Return the (x, y) coordinate for the center point of the cell that contains the specified text.  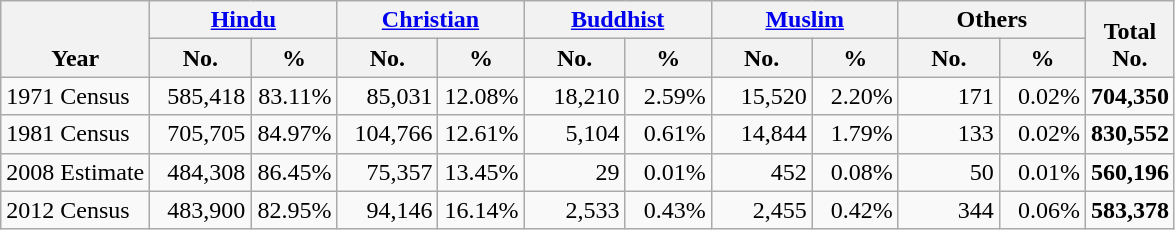
1981 Census (76, 134)
560,196 (1130, 172)
2,533 (574, 210)
18,210 (574, 96)
16.14% (481, 210)
2,455 (762, 210)
0.61% (668, 134)
50 (948, 172)
Others (992, 20)
830,552 (1130, 134)
75,357 (388, 172)
484,308 (200, 172)
0.08% (855, 172)
13.45% (481, 172)
104,766 (388, 134)
Year (76, 39)
Muslim (804, 20)
14,844 (762, 134)
84.97% (294, 134)
133 (948, 134)
85,031 (388, 96)
1.79% (855, 134)
705,705 (200, 134)
2.20% (855, 96)
TotalNo. (1130, 39)
12.08% (481, 96)
5,104 (574, 134)
0.43% (668, 210)
Buddhist (618, 20)
Hindu (244, 20)
0.06% (1042, 210)
83.11% (294, 96)
29 (574, 172)
585,418 (200, 96)
583,378 (1130, 210)
2008 Estimate (76, 172)
2012 Census (76, 210)
344 (948, 210)
704,350 (1130, 96)
86.45% (294, 172)
94,146 (388, 210)
171 (948, 96)
12.61% (481, 134)
15,520 (762, 96)
452 (762, 172)
0.42% (855, 210)
1971 Census (76, 96)
2.59% (668, 96)
82.95% (294, 210)
483,900 (200, 210)
Christian (430, 20)
